Identify which cell holds the provided text, then report its [x, y] central coordinate. 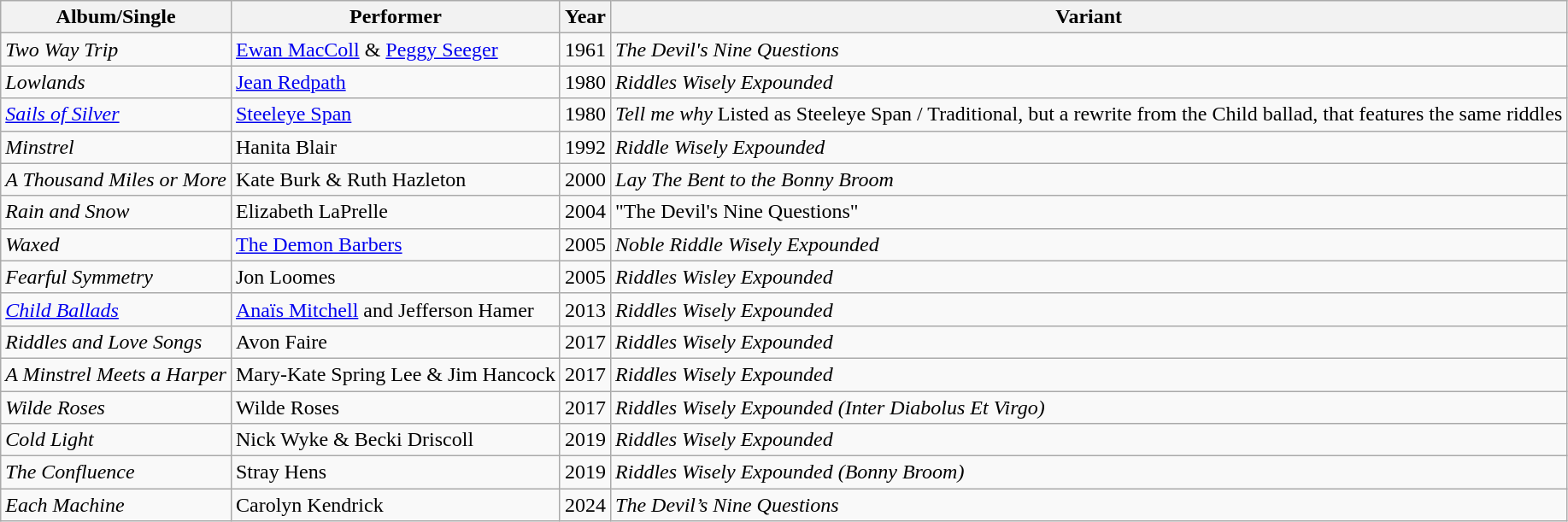
Riddles Wisely Expounded (Inter Diabolus Et Virgo) [1089, 408]
Album/Single [116, 17]
Year [584, 17]
Jon Loomes [395, 277]
Anaïs Mitchell and Jefferson Hamer [395, 309]
Hanita Blair [395, 147]
2013 [584, 309]
The Devil's Nine Questions [1089, 50]
Cold Light [116, 440]
Nick Wyke & Becki Driscoll [395, 440]
Performer [395, 17]
1961 [584, 50]
2000 [584, 179]
Lay The Bent to the Bonny Broom [1089, 179]
Riddle Wisely Expounded [1089, 147]
"The Devil's Nine Questions" [1089, 212]
Child Ballads [116, 309]
Elizabeth LaPrelle [395, 212]
Riddles Wisely Expounded (Bonny Broom) [1089, 472]
2004 [584, 212]
Jean Redpath [395, 82]
The Devil’s Nine Questions [1089, 505]
A Minstrel Meets a Harper [116, 374]
Tell me why Listed as Steeleye Span / Traditional, but a rewrite from the Child ballad, that features the same riddles [1089, 114]
Avon Faire [395, 342]
Fearful Symmetry [116, 277]
The Demon Barbers [395, 244]
Each Machine [116, 505]
Two Way Trip [116, 50]
1992 [584, 147]
Steeleye Span [395, 114]
A Thousand Miles or More [116, 179]
Kate Burk & Ruth Hazleton [395, 179]
Ewan MacColl & Peggy Seeger [395, 50]
The Confluence [116, 472]
2024 [584, 505]
Stray Hens [395, 472]
Sails of Silver [116, 114]
Carolyn Kendrick [395, 505]
Riddles Wisley Expounded [1089, 277]
Variant [1089, 17]
Minstrel [116, 147]
Mary-Kate Spring Lee & Jim Hancock [395, 374]
Lowlands [116, 82]
Rain and Snow [116, 212]
Noble Riddle Wisely Expounded [1089, 244]
Riddles and Love Songs [116, 342]
Waxed [116, 244]
